For the text-containing cell, return its midpoint in (X, Y) coordinate format. 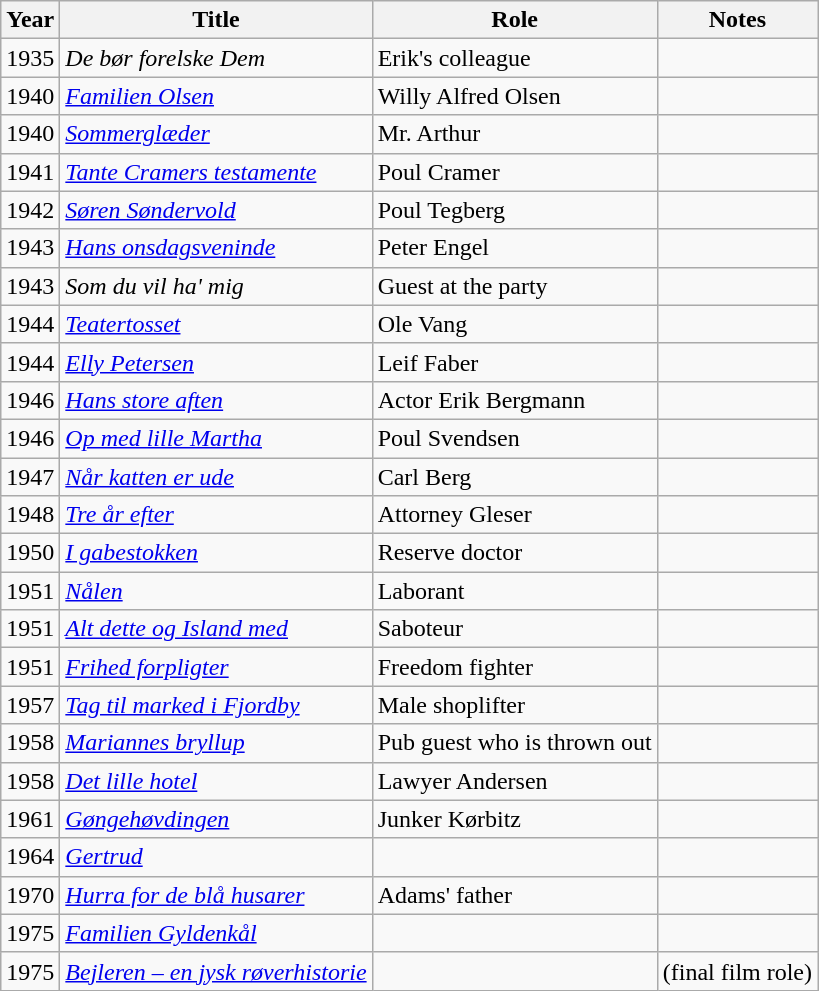
Willy Alfred Olsen (514, 96)
Sommerglæder (216, 134)
Poul Svendsen (514, 438)
Saboteur (514, 629)
Junker Kørbitz (514, 819)
Mr. Arthur (514, 134)
Bejleren – en jysk røverhistorie (216, 971)
1947 (30, 477)
Det lille hotel (216, 781)
Elly Petersen (216, 362)
Peter Engel (514, 248)
1935 (30, 58)
Hurra for de blå husarer (216, 895)
Carl Berg (514, 477)
Op med lille Martha (216, 438)
Poul Tegberg (514, 210)
Erik's colleague (514, 58)
Lawyer Andersen (514, 781)
Alt dette og Island med (216, 629)
Mariannes bryllup (216, 743)
Søren Søndervold (216, 210)
1950 (30, 553)
Attorney Gleser (514, 515)
Ole Vang (514, 324)
Year (30, 20)
Freedom fighter (514, 667)
Laborant (514, 591)
Tante Cramers testamente (216, 172)
Nålen (216, 591)
1942 (30, 210)
Som du vil ha' mig (216, 286)
Role (514, 20)
Poul Cramer (514, 172)
Familien Gyldenkål (216, 933)
Tre år efter (216, 515)
Reserve doctor (514, 553)
1948 (30, 515)
Hans store aften (216, 400)
Actor Erik Bergmann (514, 400)
1957 (30, 705)
Pub guest who is thrown out (514, 743)
Teatertosset (216, 324)
Title (216, 20)
Male shoplifter (514, 705)
(final film role) (737, 971)
1941 (30, 172)
Gertrud (216, 857)
Gøngehøvdingen (216, 819)
Leif Faber (514, 362)
De bør forelske Dem (216, 58)
Frihed forpligter (216, 667)
Familien Olsen (216, 96)
I gabestokken (216, 553)
Guest at the party (514, 286)
1964 (30, 857)
Hans onsdagsveninde (216, 248)
Når katten er ude (216, 477)
Notes (737, 20)
1961 (30, 819)
Tag til marked i Fjordby (216, 705)
Adams' father (514, 895)
1970 (30, 895)
